Capture the cell that displays the provided text and extract its (X, Y) central coordinate. 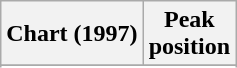
Peakposition (189, 34)
Chart (1997) (72, 34)
